Identify which cell holds the provided text, then report its [x, y] central coordinate. 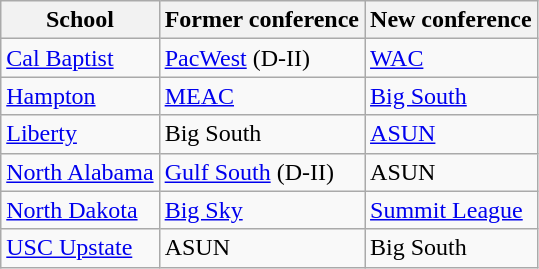
WAC [452, 58]
School [80, 20]
Cal Baptist [80, 58]
Big Sky [262, 210]
New conference [452, 20]
Former conference [262, 20]
North Dakota [80, 210]
PacWest (D-II) [262, 58]
Summit League [452, 210]
MEAC [262, 96]
Liberty [80, 134]
Gulf South (D-II) [262, 172]
North Alabama [80, 172]
USC Upstate [80, 248]
Hampton [80, 96]
